Determine the [x, y] coordinate at the center of the cell enclosing the given text.  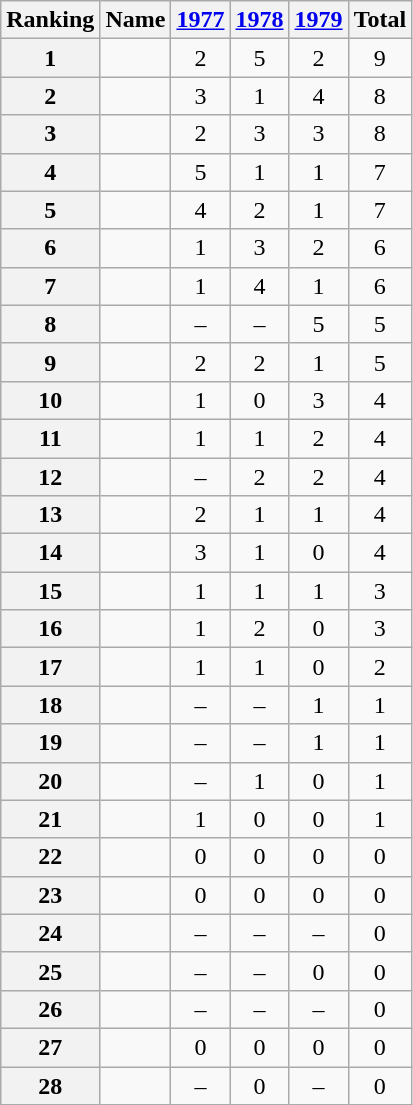
20 [50, 781]
15 [50, 591]
21 [50, 819]
19 [50, 743]
27 [50, 1047]
11 [50, 438]
26 [50, 1009]
16 [50, 629]
23 [50, 895]
24 [50, 933]
1978 [260, 20]
25 [50, 971]
12 [50, 477]
1977 [200, 20]
Total [380, 20]
22 [50, 857]
Ranking [50, 20]
1979 [318, 20]
13 [50, 515]
28 [50, 1085]
10 [50, 400]
18 [50, 705]
17 [50, 667]
Name [136, 20]
14 [50, 553]
